Capture the cell that displays the provided text and extract its [X, Y] central coordinate. 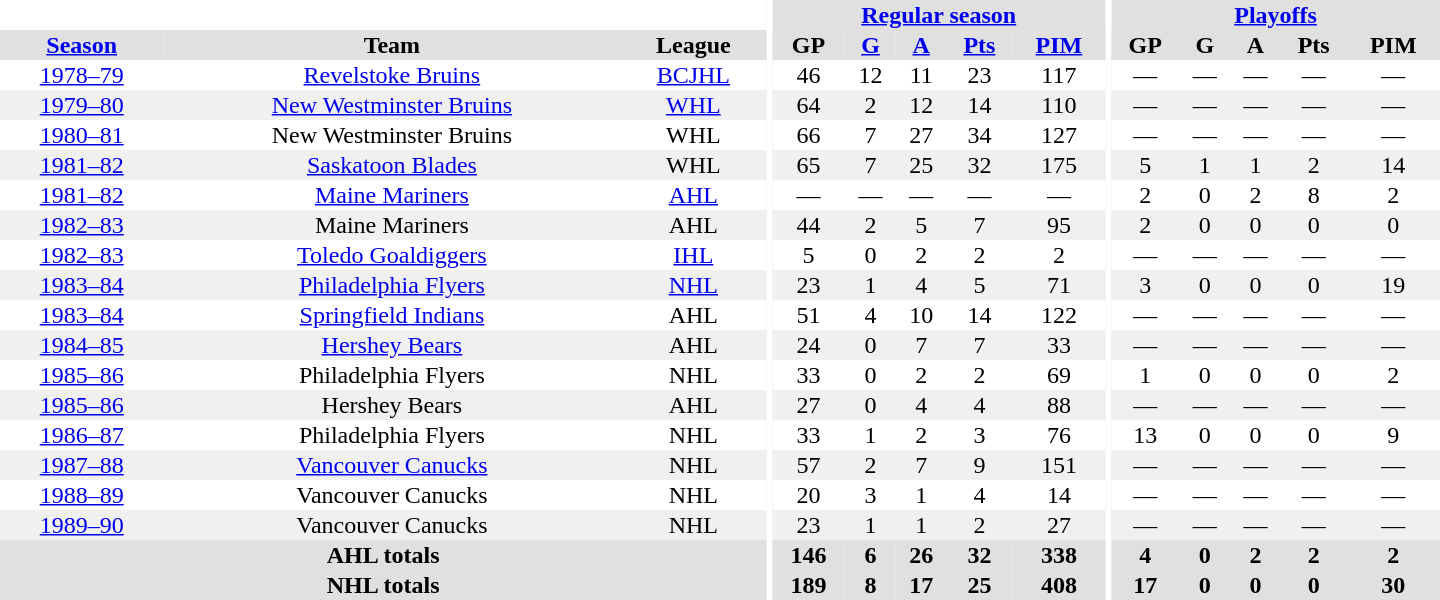
Regular season [939, 15]
24 [808, 345]
1978–79 [82, 75]
1980–81 [82, 135]
71 [1058, 285]
Playoffs [1276, 15]
30 [1394, 585]
1984–85 [82, 345]
338 [1058, 555]
175 [1058, 165]
1979–80 [82, 105]
51 [808, 315]
Season [82, 45]
Saskatoon Blades [392, 165]
95 [1058, 225]
Team [392, 45]
1989–90 [82, 525]
46 [808, 75]
1987–88 [82, 465]
BCJHL [693, 75]
6 [870, 555]
10 [922, 315]
20 [808, 495]
88 [1058, 405]
13 [1145, 435]
1988–89 [82, 495]
44 [808, 225]
57 [808, 465]
League [693, 45]
1986–87 [82, 435]
127 [1058, 135]
64 [808, 105]
NHL totals [383, 585]
AHL totals [383, 555]
408 [1058, 585]
26 [922, 555]
146 [808, 555]
117 [1058, 75]
189 [808, 585]
69 [1058, 375]
110 [1058, 105]
Revelstoke Bruins [392, 75]
IHL [693, 255]
11 [922, 75]
151 [1058, 465]
19 [1394, 285]
76 [1058, 435]
65 [808, 165]
66 [808, 135]
Toledo Goaldiggers [392, 255]
Springfield Indians [392, 315]
122 [1058, 315]
34 [980, 135]
